Return the (x, y) coordinate for the center point of the cell that contains the specified text.  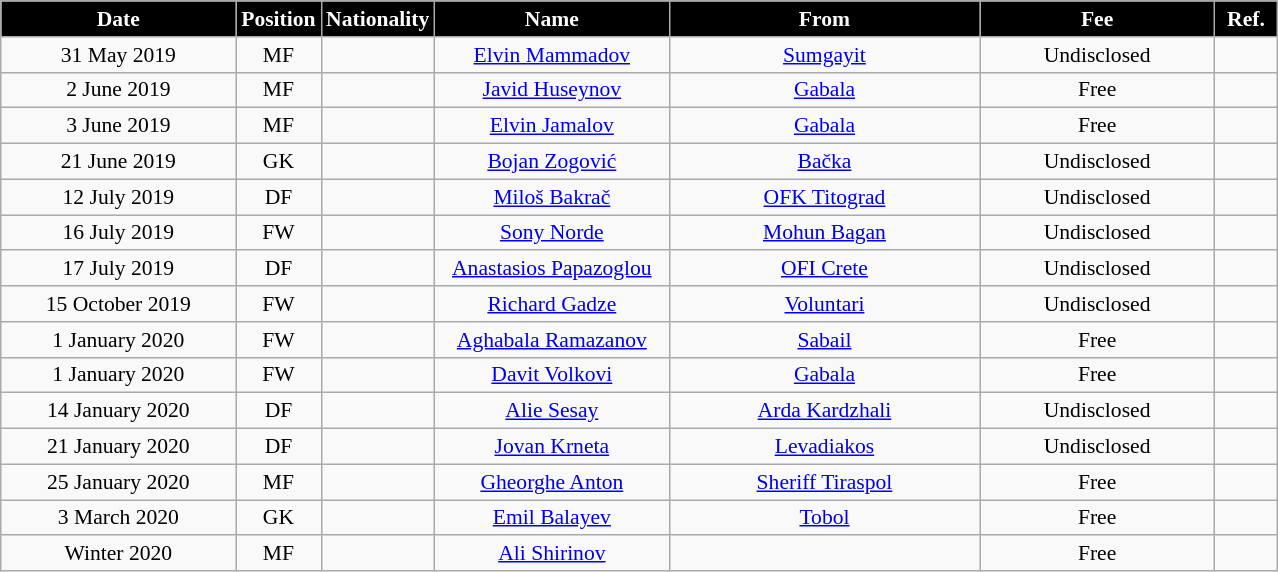
Emil Balayev (552, 518)
Davit Volkovi (552, 375)
Mohun Bagan (824, 233)
Sabail (824, 340)
Fee (1098, 19)
Voluntari (824, 304)
Miloš Bakrač (552, 197)
2 June 2019 (118, 90)
3 March 2020 (118, 518)
Name (552, 19)
Winter 2020 (118, 554)
Bojan Zogović (552, 162)
Javid Huseynov (552, 90)
21 January 2020 (118, 447)
Sony Norde (552, 233)
17 July 2019 (118, 269)
Aghabala Ramazanov (552, 340)
Alie Sesay (552, 411)
Date (118, 19)
16 July 2019 (118, 233)
Elvin Jamalov (552, 126)
Gheorghe Anton (552, 482)
31 May 2019 (118, 55)
Anastasios Papazoglou (552, 269)
Ali Shirinov (552, 554)
14 January 2020 (118, 411)
OFK Titograd (824, 197)
12 July 2019 (118, 197)
Sheriff Tiraspol (824, 482)
Tobol (824, 518)
Elvin Mammadov (552, 55)
Richard Gadze (552, 304)
Jovan Krneta (552, 447)
Ref. (1246, 19)
3 June 2019 (118, 126)
15 October 2019 (118, 304)
Nationality (378, 19)
Arda Kardzhali (824, 411)
25 January 2020 (118, 482)
Bačka (824, 162)
Sumgayit (824, 55)
From (824, 19)
OFI Crete (824, 269)
Levadiakos (824, 447)
Position (278, 19)
21 June 2019 (118, 162)
